Pinpoint the cell where the given text exists, returning its (x, y) midpoint coordinate. 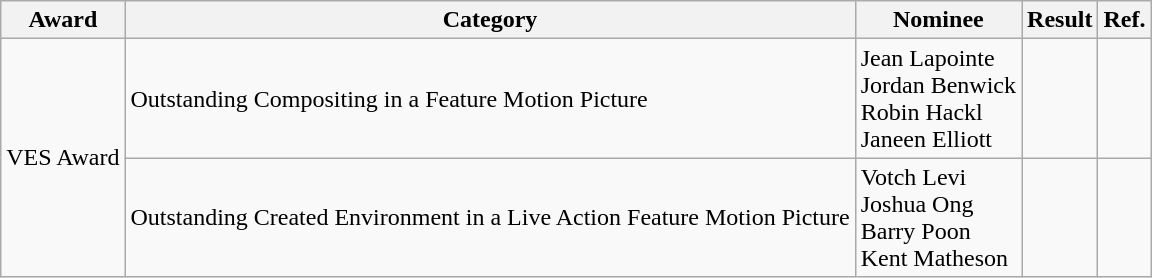
Ref. (1124, 20)
Award (63, 20)
Outstanding Compositing in a Feature Motion Picture (490, 98)
Nominee (938, 20)
VES Award (63, 158)
Votch Levi Joshua Ong Barry Poon Kent Matheson (938, 218)
Jean LapointeJordan BenwickRobin HacklJaneen Elliott (938, 98)
Result (1060, 20)
Category (490, 20)
Outstanding Created Environment in a Live Action Feature Motion Picture (490, 218)
